For the text-containing cell, return its midpoint in (x, y) coordinate format. 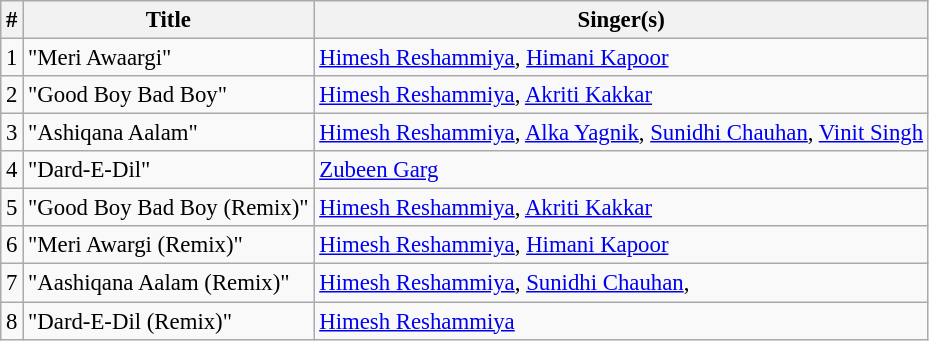
6 (12, 245)
8 (12, 321)
"Ashiqana Aalam" (168, 133)
Title (168, 20)
Singer(s) (621, 20)
"Good Boy Bad Boy" (168, 95)
# (12, 20)
4 (12, 170)
"Aashiqana Aalam (Remix)" (168, 283)
7 (12, 283)
Himesh Reshammiya, Alka Yagnik, Sunidhi Chauhan, Vinit Singh (621, 133)
3 (12, 133)
"Good Boy Bad Boy (Remix)" (168, 208)
"Dard-E-Dil (Remix)" (168, 321)
2 (12, 95)
Himesh Reshammiya, Sunidhi Chauhan, (621, 283)
Himesh Reshammiya (621, 321)
1 (12, 58)
"Meri Awaargi" (168, 58)
"Meri Awargi (Remix)" (168, 245)
5 (12, 208)
Zubeen Garg (621, 170)
"Dard-E-Dil" (168, 170)
